Search for the cell housing the specified text and yield its (X, Y) center coordinate. 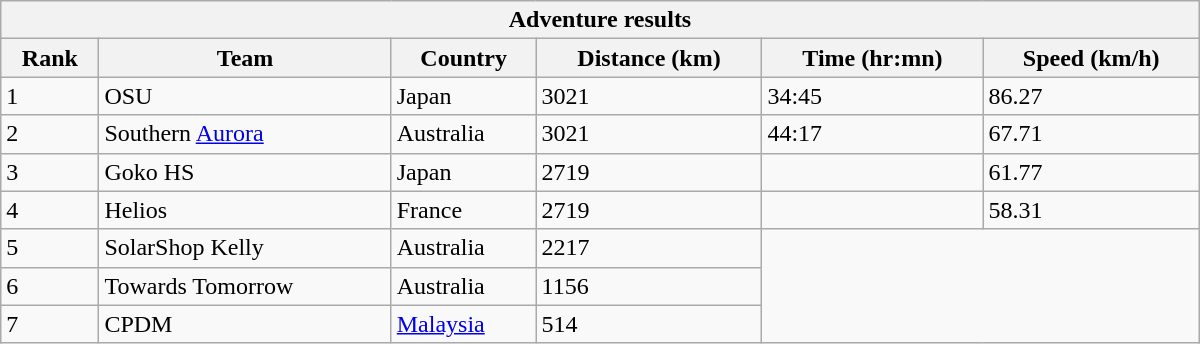
Speed (km/h) (1091, 58)
4 (50, 210)
2217 (649, 248)
SolarShop Kelly (245, 248)
Southern Aurora (245, 134)
6 (50, 286)
2 (50, 134)
Helios (245, 210)
France (464, 210)
OSU (245, 96)
67.71 (1091, 134)
CPDM (245, 324)
5 (50, 248)
Rank (50, 58)
44:17 (872, 134)
514 (649, 324)
Malaysia (464, 324)
Country (464, 58)
1 (50, 96)
3 (50, 172)
Goko HS (245, 172)
Towards Tomorrow (245, 286)
Adventure results (600, 20)
34:45 (872, 96)
Time (hr:mn) (872, 58)
1156 (649, 286)
7 (50, 324)
86.27 (1091, 96)
61.77 (1091, 172)
Distance (km) (649, 58)
58.31 (1091, 210)
Team (245, 58)
